Capture the cell that displays the provided text and extract its (X, Y) central coordinate. 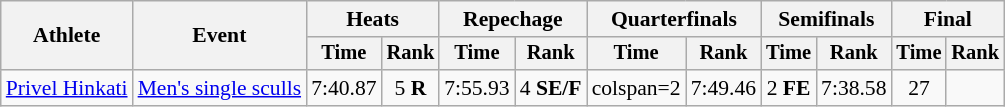
27 (920, 88)
5 R (411, 88)
Men's single sculls (220, 88)
4 SE/F (551, 88)
Repechage (512, 19)
7:55.93 (476, 88)
Athlete (67, 36)
Quarterfinals (674, 19)
7:38.58 (854, 88)
7:40.87 (344, 88)
Final (948, 19)
Heats (372, 19)
Event (220, 36)
Privel Hinkati (67, 88)
Semifinals (826, 19)
2 FE (788, 88)
colspan=2 (636, 88)
7:49.46 (724, 88)
